Return [x, y] of the center of cell containing provided text 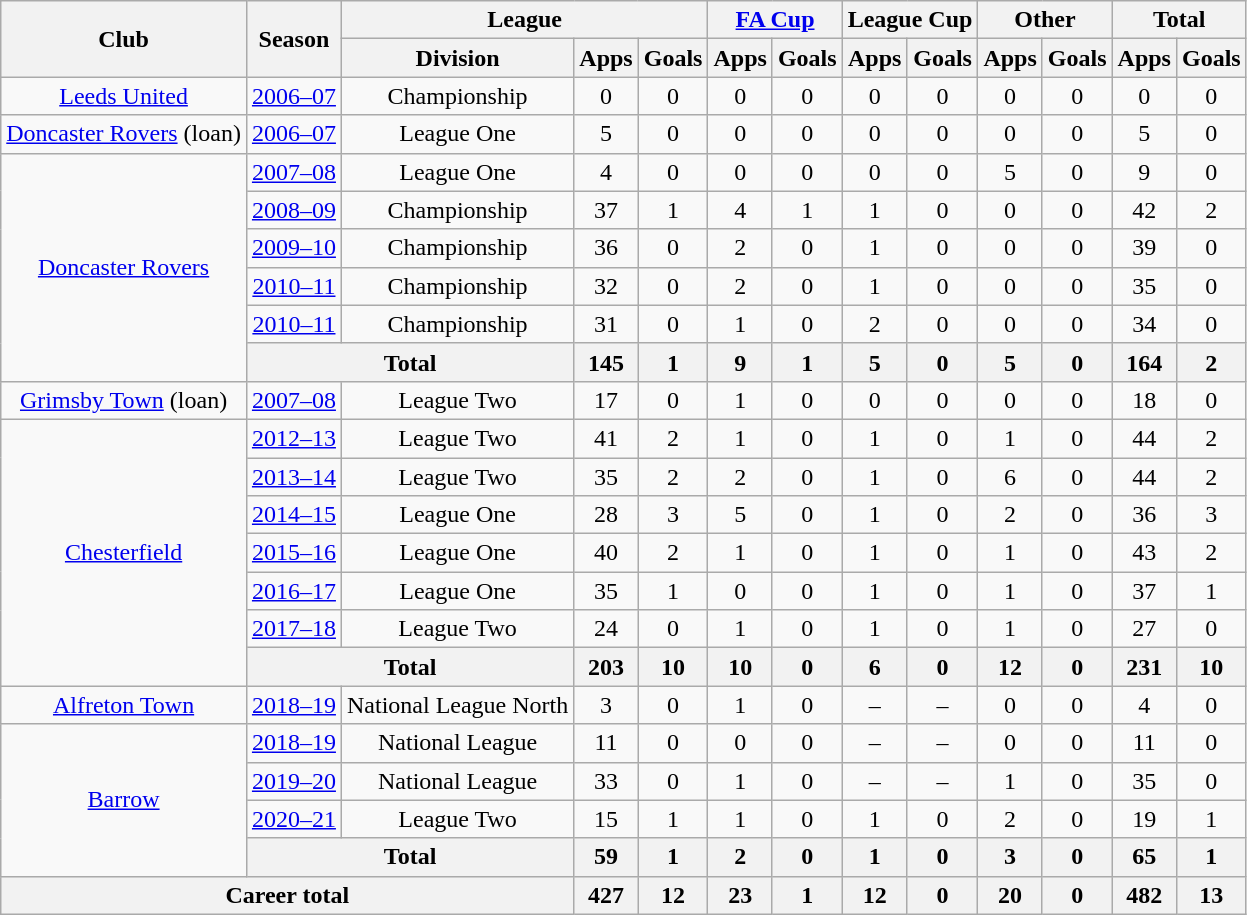
41 [606, 438]
31 [606, 324]
Chesterfield [124, 552]
18 [1144, 400]
2009–10 [294, 248]
20 [1010, 895]
Leeds United [124, 96]
League [524, 20]
National League North [457, 705]
19 [1144, 819]
13 [1211, 895]
59 [606, 857]
Season [294, 39]
164 [1144, 362]
Grimsby Town (loan) [124, 400]
33 [606, 781]
Alfreton Town [124, 705]
2013–14 [294, 477]
231 [1144, 667]
39 [1144, 248]
2019–20 [294, 781]
FA Cup [775, 20]
427 [606, 895]
Barrow [124, 800]
Career total [288, 895]
2008–09 [294, 210]
65 [1144, 857]
28 [606, 515]
2012–13 [294, 438]
17 [606, 400]
32 [606, 286]
Club [124, 39]
2015–16 [294, 553]
15 [606, 819]
2017–18 [294, 629]
145 [606, 362]
24 [606, 629]
2020–21 [294, 819]
Doncaster Rovers [124, 267]
Doncaster Rovers (loan) [124, 134]
27 [1144, 629]
482 [1144, 895]
203 [606, 667]
34 [1144, 324]
43 [1144, 553]
Other [1045, 20]
42 [1144, 210]
40 [606, 553]
2014–15 [294, 515]
23 [740, 895]
Division [457, 58]
2016–17 [294, 591]
League Cup [910, 20]
